Locate the cell with the specified text and output its [X, Y] center coordinate. 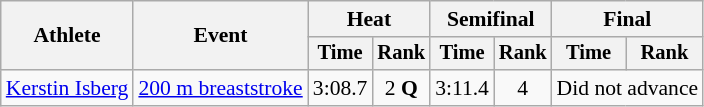
4 [523, 88]
Event [220, 36]
3:11.4 [462, 88]
Final [628, 19]
Heat [369, 19]
200 m breaststroke [220, 88]
2 Q [401, 88]
Semifinal [490, 19]
Athlete [68, 36]
Kerstin Isberg [68, 88]
Did not advance [628, 88]
3:08.7 [340, 88]
